Find where the given text appears and provide that cell's center as (x, y) coordinate. 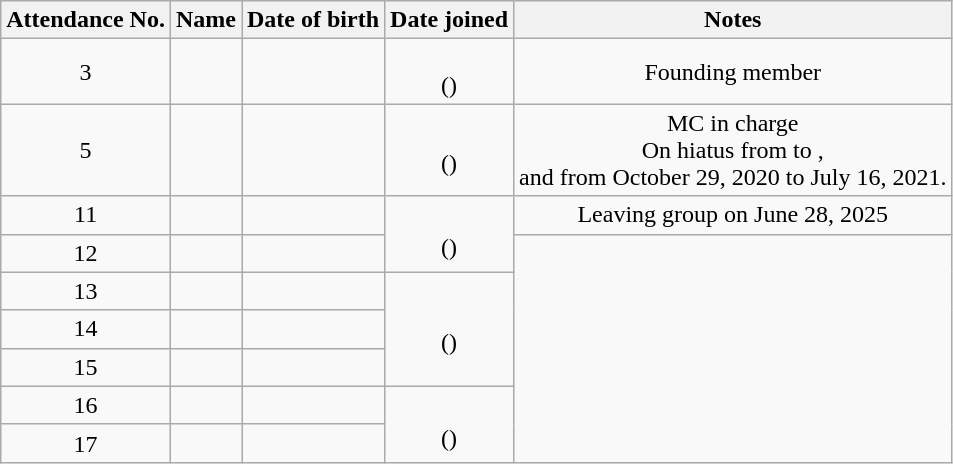
Notes (733, 20)
14 (86, 329)
Founding member (733, 72)
11 (86, 215)
16 (86, 405)
Date of birth (314, 20)
Date joined (450, 20)
Name (206, 20)
17 (86, 443)
MC in chargeOn hiatus from to , and from October 29, 2020 to July 16, 2021. (733, 150)
Leaving group on June 28, 2025 (733, 215)
3 (86, 72)
15 (86, 367)
12 (86, 253)
Attendance No. (86, 20)
5 (86, 150)
13 (86, 291)
